Determine the (X, Y) coordinate at the center of the cell enclosing the given text.  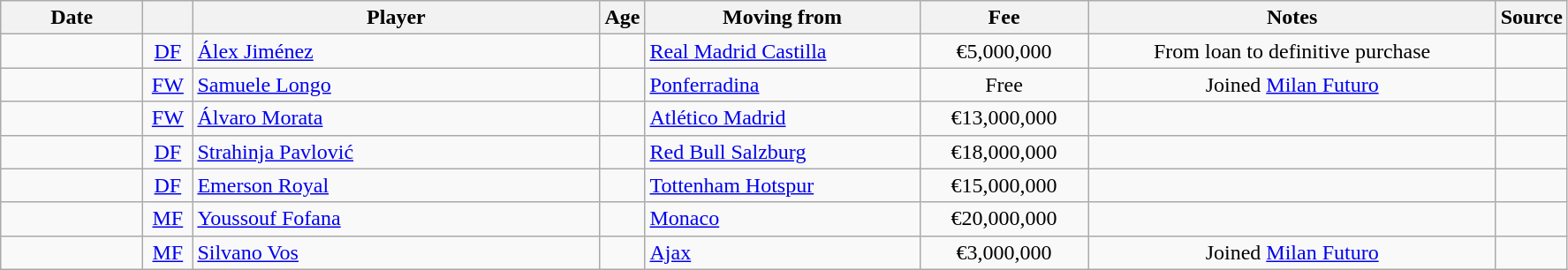
Álvaro Morata (396, 118)
Age (622, 18)
Monaco (783, 219)
€15,000,000 (1004, 185)
Ponferradina (783, 85)
Real Madrid Castilla (783, 51)
Date (72, 18)
Free (1004, 85)
Atlético Madrid (783, 118)
Red Bull Salzburg (783, 152)
€18,000,000 (1004, 152)
From loan to definitive purchase (1292, 51)
€13,000,000 (1004, 118)
Player (396, 18)
Strahinja Pavlović (396, 152)
Notes (1292, 18)
Fee (1004, 18)
Tottenham Hotspur (783, 185)
Ajax (783, 252)
Emerson Royal (396, 185)
Silvano Vos (396, 252)
Moving from (783, 18)
€3,000,000 (1004, 252)
Youssouf Fofana (396, 219)
Álex Jiménez (396, 51)
Source (1532, 18)
€20,000,000 (1004, 219)
€5,000,000 (1004, 51)
Samuele Longo (396, 85)
